Determine the (x, y) coordinate at the center of the cell enclosing the given text.  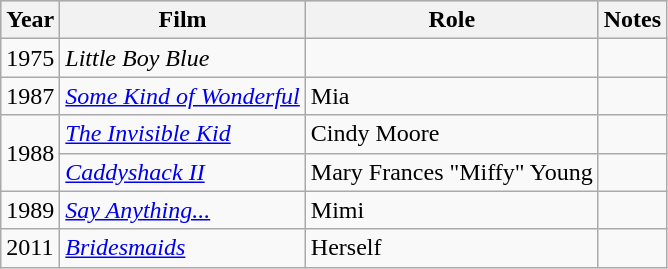
Cindy Moore (452, 134)
Year (30, 20)
1988 (30, 153)
Film (183, 20)
Little Boy Blue (183, 58)
Mary Frances "Miffy" Young (452, 172)
1989 (30, 210)
Mimi (452, 210)
Role (452, 20)
Herself (452, 248)
Caddyshack II (183, 172)
Mia (452, 96)
Some Kind of Wonderful (183, 96)
Bridesmaids (183, 248)
1975 (30, 58)
Say Anything... (183, 210)
2011 (30, 248)
1987 (30, 96)
Notes (632, 20)
The Invisible Kid (183, 134)
